Return the [x, y] coordinate for the center point of the cell that contains the specified text.  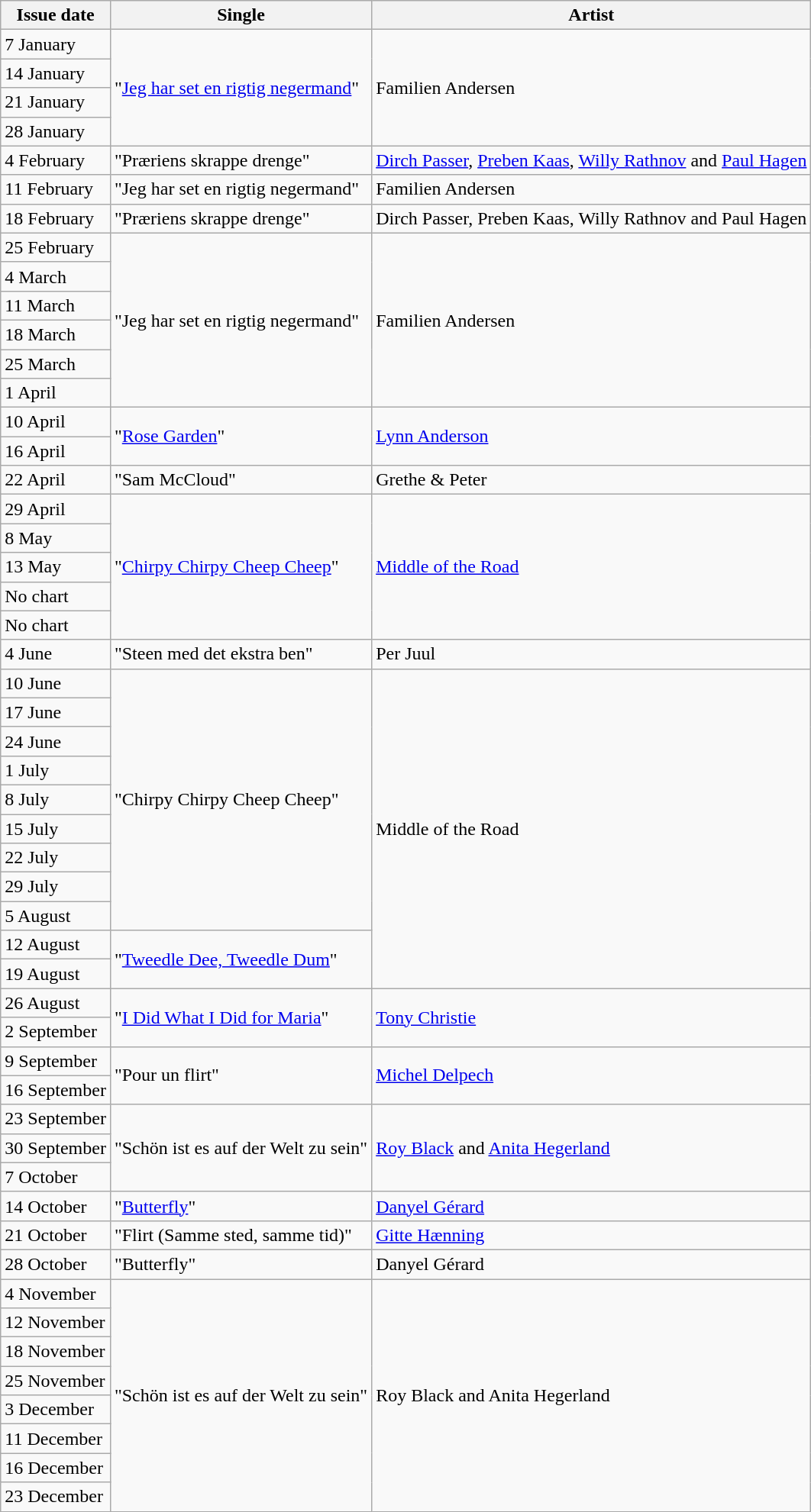
Artist [591, 15]
19 August [56, 974]
4 November [56, 1294]
Single [241, 15]
Grethe & Peter [591, 480]
"Rose Garden" [241, 437]
12 August [56, 945]
10 June [56, 683]
25 February [56, 247]
4 March [56, 276]
"Sam McCloud" [241, 480]
14 October [56, 1206]
1 April [56, 393]
29 July [56, 887]
Per Juul [591, 654]
"I Did What I Did for Maria" [241, 1017]
11 March [56, 305]
15 July [56, 828]
25 March [56, 364]
21 January [56, 102]
Tony Christie [591, 1017]
18 November [56, 1352]
Michel Delpech [591, 1075]
"Flirt (Samme sted, samme tid)" [241, 1235]
23 December [56, 1497]
Lynn Anderson [591, 437]
2 September [56, 1032]
21 October [56, 1235]
Issue date [56, 15]
4 June [56, 654]
29 April [56, 509]
5 August [56, 916]
10 April [56, 422]
Gitte Hænning [591, 1235]
8 May [56, 538]
"Steen med det ekstra ben" [241, 654]
8 July [56, 799]
11 December [56, 1439]
3 December [56, 1410]
1 July [56, 770]
13 May [56, 567]
11 February [56, 189]
22 July [56, 858]
16 April [56, 451]
"Pour un flirt" [241, 1075]
14 January [56, 73]
23 September [56, 1119]
26 August [56, 1003]
9 September [56, 1061]
16 December [56, 1468]
7 January [56, 44]
4 February [56, 160]
18 February [56, 218]
17 June [56, 712]
7 October [56, 1177]
25 November [56, 1381]
28 January [56, 131]
"Tweedle Dee, Tweedle Dum" [241, 959]
12 November [56, 1323]
16 September [56, 1090]
24 June [56, 741]
18 March [56, 334]
22 April [56, 480]
28 October [56, 1264]
30 September [56, 1148]
